Find where the given text appears and provide that cell's center as [X, Y] coordinate. 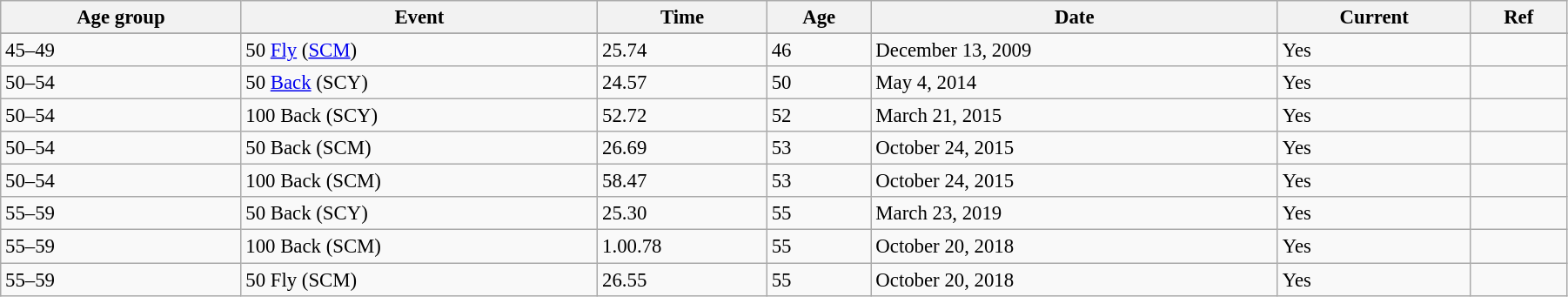
45–49 [121, 51]
Current [1374, 17]
25.30 [682, 213]
58.47 [682, 181]
52.72 [682, 116]
100 Back (SCY) [419, 116]
50 [819, 83]
March 23, 2019 [1074, 213]
1.00.78 [682, 246]
March 21, 2015 [1074, 116]
50 Back (SCM) [419, 148]
Age [819, 17]
Event [419, 17]
December 13, 2009 [1074, 51]
26.55 [682, 280]
24.57 [682, 83]
52 [819, 116]
26.69 [682, 148]
Time [682, 17]
25.74 [682, 51]
Age group [121, 17]
Ref [1518, 17]
Date [1074, 17]
May 4, 2014 [1074, 83]
46 [819, 51]
